From the cell containing the given text, extract its center point as [x, y] coordinate. 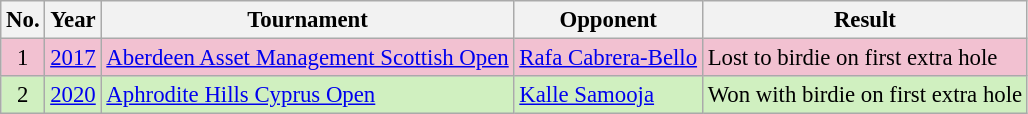
2020 [73, 95]
2 [23, 95]
Tournament [308, 20]
Year [73, 20]
Rafa Cabrera-Bello [608, 58]
1 [23, 58]
Opponent [608, 20]
Lost to birdie on first extra hole [864, 58]
2017 [73, 58]
No. [23, 20]
Aberdeen Asset Management Scottish Open [308, 58]
Aphrodite Hills Cyprus Open [308, 95]
Kalle Samooja [608, 95]
Won with birdie on first extra hole [864, 95]
Result [864, 20]
